Return [x, y] of the center of cell containing provided text 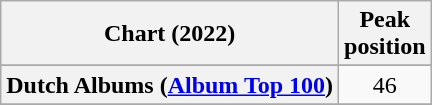
Chart (2022) [170, 34]
Peakposition [385, 34]
Dutch Albums (Album Top 100) [170, 85]
46 [385, 85]
